Extract the [X, Y] coordinate from the center of the cell holding the provided text.  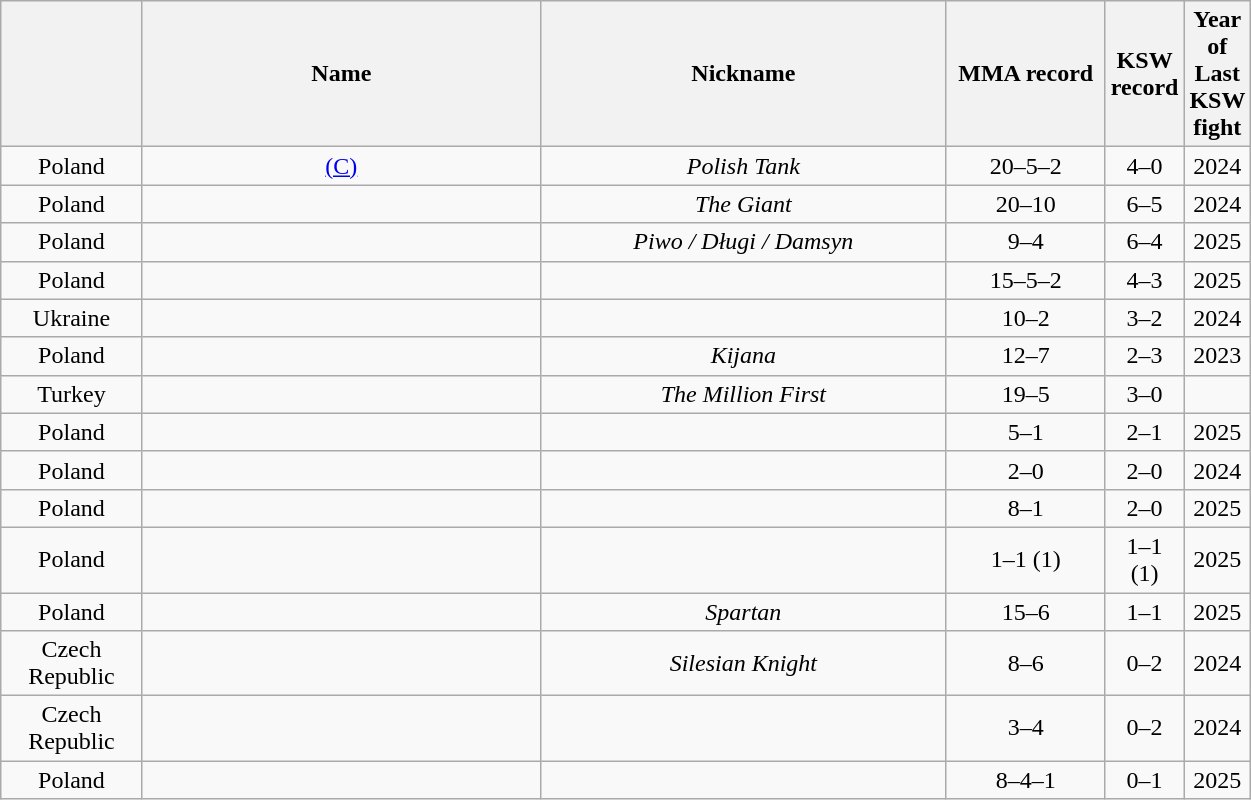
Kijana [744, 356]
3–2 [1144, 318]
20–10 [1026, 204]
2–1 [1144, 432]
2–3 [1144, 356]
Name [341, 74]
2023 [1218, 356]
6–4 [1144, 242]
15–6 [1026, 611]
Year of Last KSW fight [1218, 74]
3–4 [1026, 728]
The Giant [744, 204]
Turkey [72, 394]
4–0 [1144, 166]
Nickname [744, 74]
Piwo / Długi / Damsyn [744, 242]
Polish Tank [744, 166]
(C) [341, 166]
9–4 [1026, 242]
1–1 [1144, 611]
MMA record [1026, 74]
8–1 [1026, 508]
4–3 [1144, 280]
Ukraine [72, 318]
20–5–2 [1026, 166]
19–5 [1026, 394]
KSW record [1144, 74]
Silesian Knight [744, 664]
10–2 [1026, 318]
5–1 [1026, 432]
Spartan [744, 611]
15–5–2 [1026, 280]
6–5 [1144, 204]
0–1 [1144, 780]
The Million First [744, 394]
3–0 [1144, 394]
12–7 [1026, 356]
8–6 [1026, 664]
8–4–1 [1026, 780]
